Output the [X, Y] coordinate of the center of the cell containing the given text.  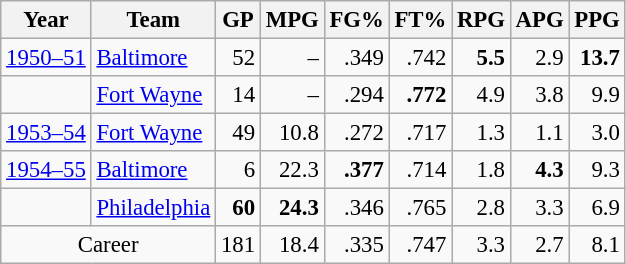
.349 [356, 58]
14 [238, 95]
GP [238, 20]
1.3 [482, 133]
FT% [420, 20]
6 [238, 170]
Philadelphia [153, 208]
.346 [356, 208]
52 [238, 58]
.717 [420, 133]
Year [46, 20]
1953–54 [46, 133]
9.3 [597, 170]
.377 [356, 170]
13.7 [597, 58]
APG [540, 20]
.747 [420, 245]
PPG [597, 20]
6.9 [597, 208]
Team [153, 20]
1950–51 [46, 58]
.294 [356, 95]
.742 [420, 58]
.772 [420, 95]
.765 [420, 208]
1.1 [540, 133]
.272 [356, 133]
Career [108, 245]
2.7 [540, 245]
2.8 [482, 208]
2.9 [540, 58]
8.1 [597, 245]
9.9 [597, 95]
24.3 [292, 208]
RPG [482, 20]
3.0 [597, 133]
1.8 [482, 170]
4.9 [482, 95]
1954–55 [46, 170]
FG% [356, 20]
MPG [292, 20]
.714 [420, 170]
18.4 [292, 245]
49 [238, 133]
.335 [356, 245]
10.8 [292, 133]
22.3 [292, 170]
181 [238, 245]
60 [238, 208]
5.5 [482, 58]
3.8 [540, 95]
4.3 [540, 170]
